Search for the cell housing the specified text and yield its (X, Y) center coordinate. 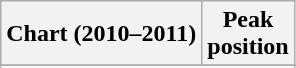
Chart (2010–2011) (102, 34)
Peakposition (248, 34)
